Search for the cell housing the specified text and yield its (x, y) center coordinate. 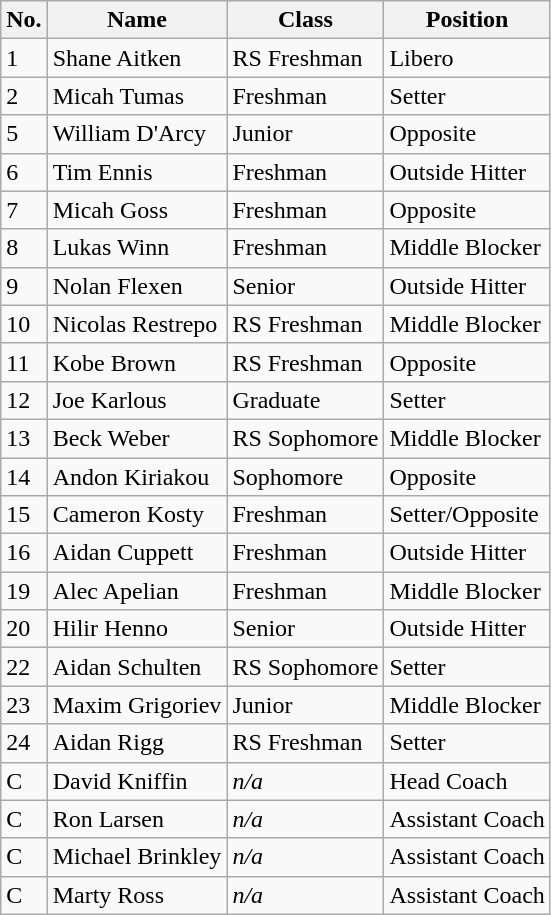
Libero (467, 58)
Class (306, 20)
10 (24, 324)
Head Coach (467, 781)
8 (24, 248)
Hilir Henno (137, 629)
Name (137, 20)
Nolan Flexen (137, 286)
2 (24, 96)
Michael Brinkley (137, 857)
Setter/Opposite (467, 515)
Micah Goss (137, 210)
6 (24, 172)
24 (24, 743)
22 (24, 667)
Beck Weber (137, 438)
15 (24, 515)
Alec Apelian (137, 591)
No. (24, 20)
Sophomore (306, 477)
7 (24, 210)
Lukas Winn (137, 248)
William D'Arcy (137, 134)
20 (24, 629)
Maxim Grigoriev (137, 705)
Nicolas Restrepo (137, 324)
Tim Ennis (137, 172)
11 (24, 362)
Aidan Schulten (137, 667)
12 (24, 400)
9 (24, 286)
23 (24, 705)
19 (24, 591)
David Kniffin (137, 781)
Graduate (306, 400)
Aidan Cuppett (137, 553)
Micah Tumas (137, 96)
Ron Larsen (137, 819)
5 (24, 134)
13 (24, 438)
1 (24, 58)
Kobe Brown (137, 362)
Cameron Kosty (137, 515)
Marty Ross (137, 895)
Joe Karlous (137, 400)
14 (24, 477)
16 (24, 553)
Position (467, 20)
Aidan Rigg (137, 743)
Shane Aitken (137, 58)
Andon Kiriakou (137, 477)
